From the cell containing the given text, extract its center point as (X, Y) coordinate. 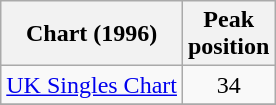
Chart (1996) (92, 34)
34 (228, 85)
Peakposition (228, 34)
UK Singles Chart (92, 85)
